Identify which cell holds the provided text, then report its [X, Y] central coordinate. 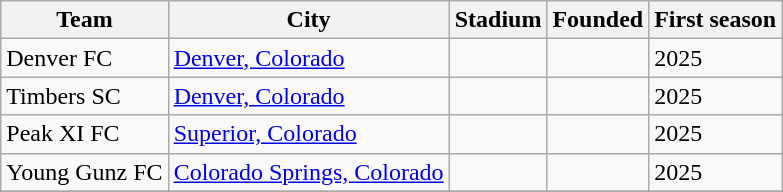
Peak XI FC [84, 134]
Stadium [498, 20]
Denver FC [84, 58]
Superior, Colorado [308, 134]
Team [84, 20]
Young Gunz FC [84, 172]
Founded [598, 20]
City [308, 20]
First season [716, 20]
Colorado Springs, Colorado [308, 172]
Timbers SC [84, 96]
